Locate the cell with the specified text and output its (x, y) center coordinate. 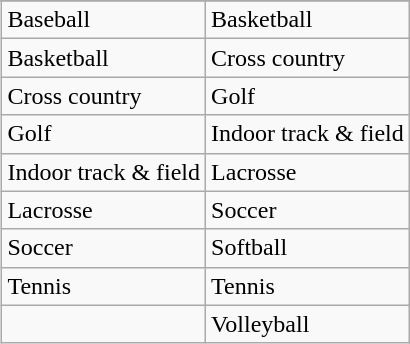
Volleyball (308, 324)
Softball (308, 248)
Baseball (104, 20)
